Pinpoint the cell where the given text exists, returning its [x, y] midpoint coordinate. 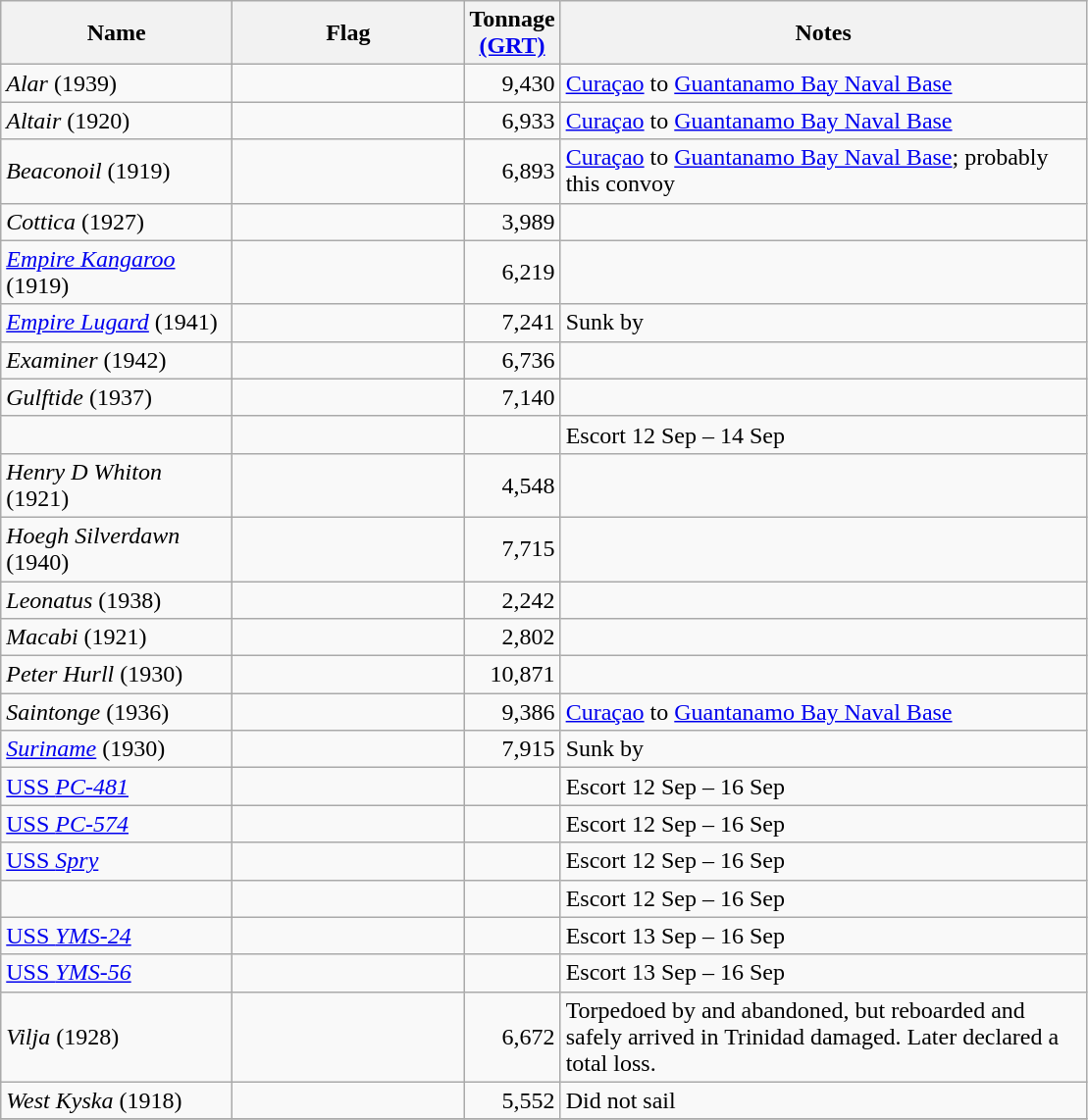
Notes [823, 33]
Beaconoil (1919) [117, 171]
Vilja (1928) [117, 1037]
USS PC-481 [117, 787]
9,430 [512, 83]
4,548 [512, 484]
Examiner (1942) [117, 360]
6,736 [512, 360]
6,933 [512, 121]
7,140 [512, 397]
Torpedoed by and abandoned, but reboarded and safely arrived in Trinidad damaged. Later declared a total loss. [823, 1037]
Did not sail [823, 1100]
USS YMS-56 [117, 973]
Hoegh Silverdawn (1940) [117, 549]
Gulftide (1937) [117, 397]
Alar (1939) [117, 83]
7,715 [512, 549]
Suriname (1930) [117, 749]
Cottica (1927) [117, 222]
7,241 [512, 323]
Escort 12 Sep – 14 Sep [823, 434]
Flag [348, 33]
3,989 [512, 222]
6,672 [512, 1037]
Altair (1920) [117, 121]
5,552 [512, 1100]
2,802 [512, 637]
Tonnage (GRT) [512, 33]
USS PC-574 [117, 824]
6,893 [512, 171]
Curaçao to Guantanamo Bay Naval Base; probably this convoy [823, 171]
7,915 [512, 749]
Empire Lugard (1941) [117, 323]
Peter Hurll (1930) [117, 675]
USS YMS-24 [117, 936]
West Kyska (1918) [117, 1100]
Saintonge (1936) [117, 712]
USS Spry [117, 861]
10,871 [512, 675]
Empire Kangaroo (1919) [117, 273]
9,386 [512, 712]
Henry D Whiton (1921) [117, 484]
Leonatus (1938) [117, 599]
6,219 [512, 273]
Macabi (1921) [117, 637]
2,242 [512, 599]
Name [117, 33]
